Scan for the cell matching the given text and deliver its (X, Y) coordinate at center. 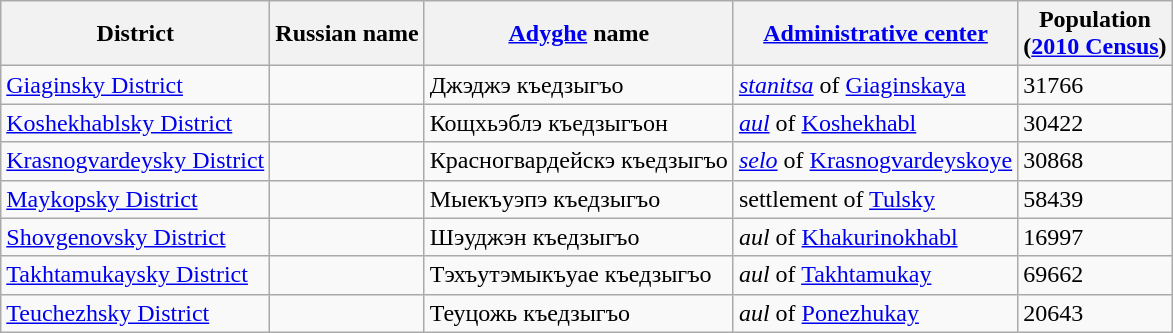
Krasnogvardeysky District (136, 161)
Кощхьэблэ къедзыгъон (578, 123)
Shovgenovsky District (136, 237)
31766 (1095, 85)
Теуцожь къедзыгъо (578, 313)
settlement of Tulsky (875, 199)
aul of Koshekhabl (875, 123)
Koshekhablsky District (136, 123)
Population(2010 Census) (1095, 34)
Джэджэ къедзыгъо (578, 85)
selo of Krasnogvardeyskoye (875, 161)
Administrative center (875, 34)
30422 (1095, 123)
Giaginsky District (136, 85)
aul of Takhtamukay (875, 275)
58439 (1095, 199)
Красногвардейскэ къедзыгъо (578, 161)
aul of Ponezhukay (875, 313)
Шэуджэн къедзыгъо (578, 237)
Тэхъутэмыкъуае къедзыгъо (578, 275)
stanitsa of Giaginskaya (875, 85)
Maykopsky District (136, 199)
69662 (1095, 275)
Adyghe name (578, 34)
Teuchezhsky District (136, 313)
Russian name (347, 34)
20643 (1095, 313)
30868 (1095, 161)
Мыекъуэпэ къедзыгъо (578, 199)
Takhtamukaysky District (136, 275)
16997 (1095, 237)
District (136, 34)
aul of Khakurinokhabl (875, 237)
